Pinpoint the cell where the given text exists, returning its [x, y] midpoint coordinate. 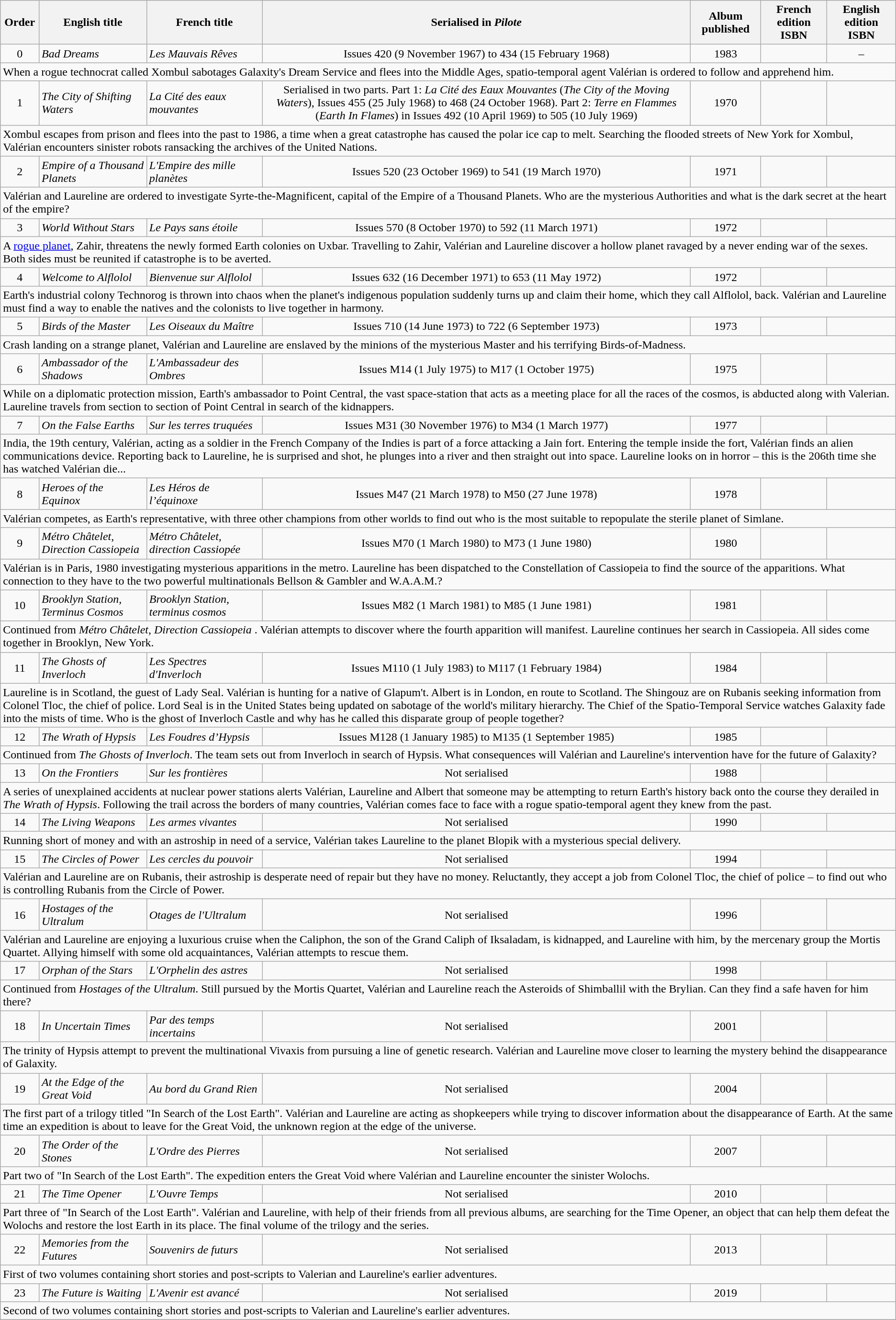
1977 [726, 425]
1985 [726, 736]
1996 [726, 914]
1988 [726, 773]
Order [20, 23]
18 [20, 1027]
Second of two volumes containing short stories and post-scripts to Valerian and Laureline's earlier adventures. [448, 1311]
L'Empire des mille planètes [204, 171]
Running short of money and with an astroship in need of a service, Valérian takes Laureline to the planet Blopik with a mysterious special delivery. [448, 841]
2001 [726, 1027]
Bienvenue sur Alflolol [204, 277]
The City of Shifting Waters [93, 103]
1998 [726, 970]
L'Ordre des Pierres [204, 1151]
Sur les frontières [204, 773]
4 [20, 277]
Issues M47 (21 March 1978) to M50 (27 June 1978) [477, 494]
2 [20, 171]
1984 [726, 667]
Issues 420 (9 November 1967) to 434 (15 February 1968) [477, 54]
16 [20, 914]
1980 [726, 543]
L'Ouvre Temps [204, 1194]
The Future is Waiting [93, 1293]
5 [20, 326]
Les Héros de l’équinoxe [204, 494]
12 [20, 736]
2013 [726, 1250]
French title [204, 23]
English edition ISBN [862, 23]
Issues M70 (1 March 1980) to M73 (1 June 1980) [477, 543]
Le Pays sans étoile [204, 227]
8 [20, 494]
10 [20, 605]
2019 [726, 1293]
Les cercles du pouvoir [204, 859]
1983 [726, 54]
Otages de l'Ultralum [204, 914]
2007 [726, 1151]
The Circles of Power [93, 859]
2010 [726, 1194]
Welcome to Alflolol [93, 277]
French edition ISBN [794, 23]
Métro Châtelet, direction Cassiopée [204, 543]
The Ghosts of Inverloch [93, 667]
22 [20, 1250]
Heroes of the Equinox [93, 494]
Memories from the Futures [93, 1250]
Brooklyn Station, terminus cosmos [204, 605]
First of two volumes containing short stories and post-scripts to Valerian and Laureline's earlier adventures. [448, 1275]
Au bord du Grand Rien [204, 1089]
La Cité des eaux mouvantes [204, 103]
Par des temps incertains [204, 1027]
7 [20, 425]
Issues M14 (1 July 1975) to M17 (1 October 1975) [477, 370]
Les Mauvais Rêves [204, 54]
L'Orphelin des astres [204, 970]
Issues 520 (23 October 1969) to 541 (19 March 1970) [477, 171]
Bad Dreams [93, 54]
Issues M31 (30 November 1976) to M34 (1 March 1977) [477, 425]
1975 [726, 370]
1971 [726, 171]
Ambassador of the Shadows [93, 370]
2004 [726, 1089]
Issues 632 (16 December 1971) to 653 (11 May 1972) [477, 277]
Les Foudres d’Hypsis [204, 736]
On the False Earths [93, 425]
1994 [726, 859]
Brooklyn Station, Terminus Cosmos [93, 605]
Serialised in Pilote [477, 23]
15 [20, 859]
Part two of "In Search of the Lost Earth". The expedition enters the Great Void where Valérian and Laureline encounter the sinister Wolochs. [448, 1175]
The Wrath of Hypsis [93, 736]
13 [20, 773]
L'Avenir est avancé [204, 1293]
1 [20, 103]
– [862, 54]
1973 [726, 326]
1970 [726, 103]
The Time Opener [93, 1194]
Les armes vivantes [204, 823]
Les Oiseaux du Maître [204, 326]
L'Ambassadeur des Ombres [204, 370]
At the Edge of the Great Void [93, 1089]
9 [20, 543]
Crash landing on a strange planet, Valérian and Laureline are enslaved by the minions of the mysterious Master and his terrifying Birds-of-Madness. [448, 344]
Birds of the Master [93, 326]
On the Frontiers [93, 773]
Souvenirs de futurs [204, 1250]
Issues 570 (8 October 1970) to 592 (11 March 1971) [477, 227]
World Without Stars [93, 227]
Issues M82 (1 March 1981) to M85 (1 June 1981) [477, 605]
19 [20, 1089]
11 [20, 667]
English title [93, 23]
6 [20, 370]
Empire of a Thousand Planets [93, 171]
The Living Weapons [93, 823]
14 [20, 823]
20 [20, 1151]
Orphan of the Stars [93, 970]
Album published [726, 23]
Issues 710 (14 June 1973) to 722 (6 September 1973) [477, 326]
3 [20, 227]
Sur les terres truquées [204, 425]
Issues M110 (1 July 1983) to M117 (1 February 1984) [477, 667]
Les Spectres d'Inverloch [204, 667]
The Order of the Stones [93, 1151]
Métro Châtelet, Direction Cassiopeia [93, 543]
1990 [726, 823]
Issues M128 (1 January 1985) to M135 (1 September 1985) [477, 736]
1978 [726, 494]
17 [20, 970]
In Uncertain Times [93, 1027]
Hostages of the Ultralum [93, 914]
23 [20, 1293]
1981 [726, 605]
21 [20, 1194]
0 [20, 54]
